Pinpoint the cell where the given text exists, returning its [x, y] midpoint coordinate. 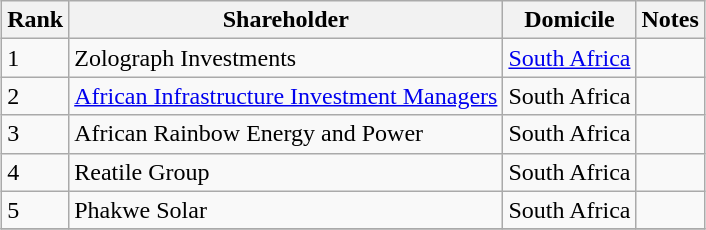
Zolograph Investments [286, 58]
Reatile Group [286, 172]
5 [36, 210]
African Infrastructure Investment Managers [286, 96]
Phakwe Solar [286, 210]
Rank [36, 20]
Domicile [570, 20]
3 [36, 134]
4 [36, 172]
Notes [670, 20]
1 [36, 58]
2 [36, 96]
Shareholder [286, 20]
African Rainbow Energy and Power [286, 134]
